Pinpoint the cell where the given text exists, returning its (X, Y) midpoint coordinate. 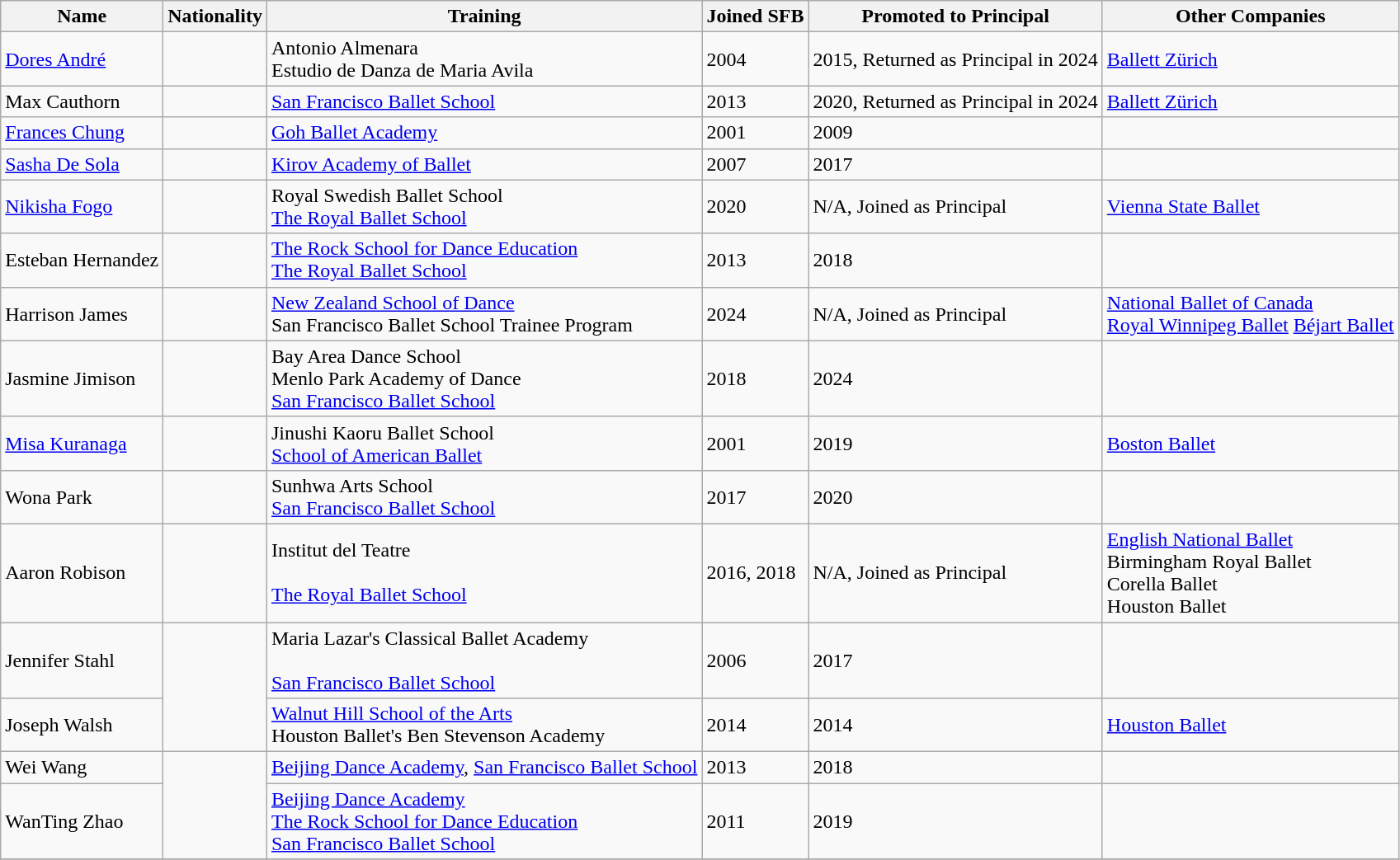
Beijing Dance Academy, San Francisco Ballet School (483, 768)
Vienna State Ballet (1251, 206)
Houston Ballet (1251, 726)
Esteban Hernandez (82, 261)
2015, Returned as Principal in 2024 (955, 59)
Joined SFB (756, 16)
Wona Park (82, 496)
Joseph Walsh (82, 726)
Jasmine Jimison (82, 378)
Jinushi Kaoru Ballet SchoolSchool of American Ballet (483, 444)
Sunhwa Arts SchoolSan Francisco Ballet School (483, 496)
2020, Returned as Principal in 2024 (955, 101)
Goh Ballet Academy (483, 133)
San Francisco Ballet School (483, 101)
Wei Wang (82, 768)
Boston Ballet (1251, 444)
Antonio AlmenaraEstudio de Danza de Maria Avila (483, 59)
2011 (756, 821)
Max Cauthorn (82, 101)
2007 (756, 164)
2006 (756, 660)
Promoted to Principal (955, 16)
2016, 2018 (756, 572)
Maria Lazar's Classical Ballet AcademySan Francisco Ballet School (483, 660)
Dores André (82, 59)
Walnut Hill School of the Arts Houston Ballet's Ben Stevenson Academy (483, 726)
2004 (756, 59)
English National BalletBirmingham Royal BalletCorella BalletHouston Ballet (1251, 572)
2009 (955, 133)
Nikisha Fogo (82, 206)
Jennifer Stahl (82, 660)
National Ballet of CanadaRoyal Winnipeg Ballet Béjart Ballet (1251, 313)
Other Companies (1251, 16)
Training (483, 16)
Institut del TeatreThe Royal Ballet School (483, 572)
Harrison James (82, 313)
Name (82, 16)
Beijing Dance AcademyThe Rock School for Dance EducationSan Francisco Ballet School (483, 821)
Misa Kuranaga (82, 444)
Bay Area Dance SchoolMenlo Park Academy of DanceSan Francisco Ballet School (483, 378)
WanTing Zhao (82, 821)
Sasha De Sola (82, 164)
Frances Chung (82, 133)
The Rock School for Dance EducationThe Royal Ballet School (483, 261)
Kirov Academy of Ballet (483, 164)
Nationality (215, 16)
New Zealand School of DanceSan Francisco Ballet School Trainee Program (483, 313)
Royal Swedish Ballet SchoolThe Royal Ballet School (483, 206)
Aaron Robison (82, 572)
